Determine the [x, y] coordinate at the center of the cell enclosing the given text.  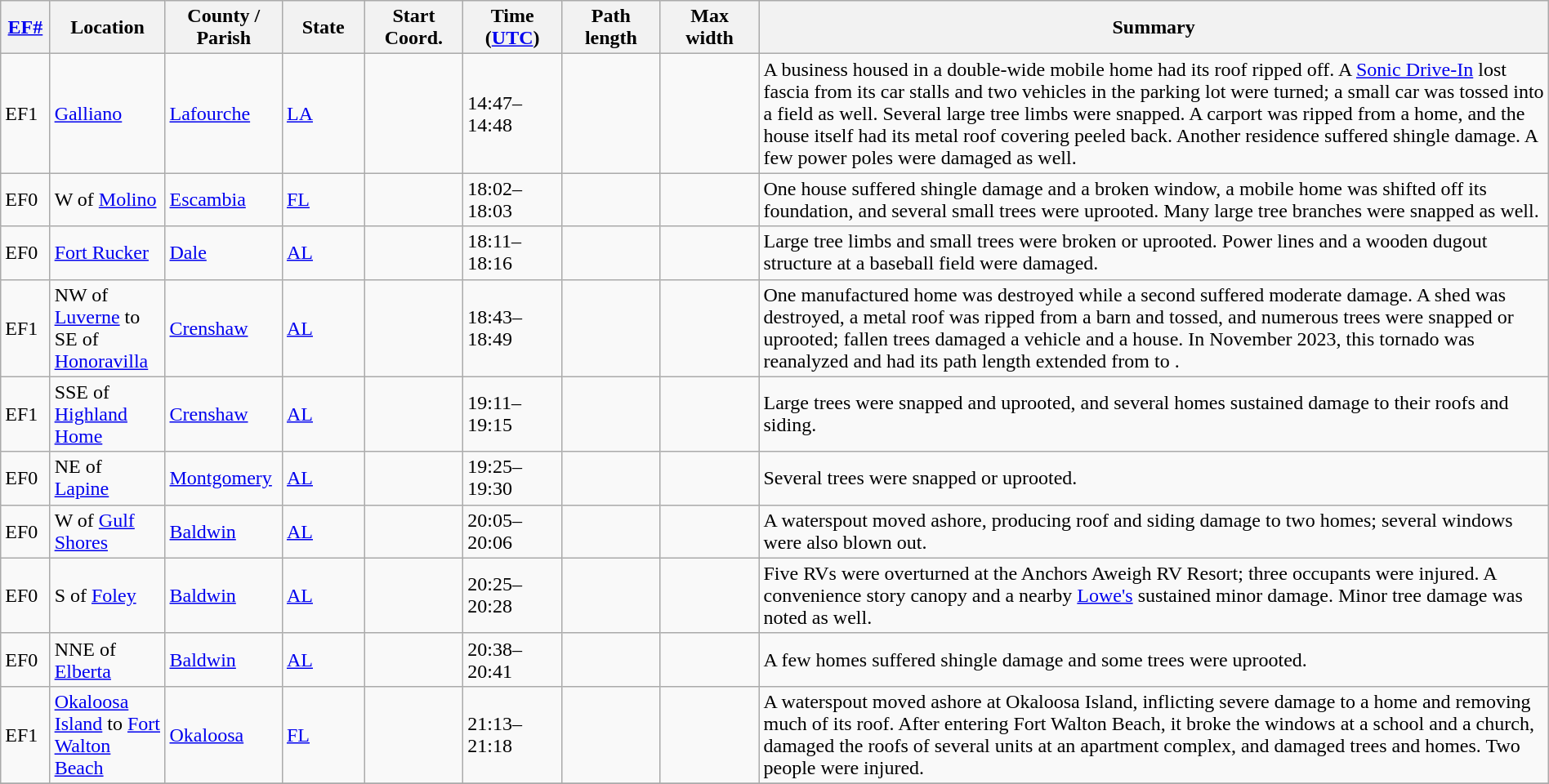
20:05–20:06 [513, 531]
NNE of Elberta [108, 660]
18:11–18:16 [513, 253]
21:13–21:18 [513, 735]
19:11–19:15 [513, 414]
Lafourche [224, 114]
Dale [224, 253]
Time (UTC) [513, 28]
Start Coord. [413, 28]
Okaloosa [224, 735]
Large tree limbs and small trees were broken or uprooted. Power lines and a wooden dugout structure at a baseball field were damaged. [1154, 253]
19:25–19:30 [513, 479]
NW of Luverne to SE of Honoravilla [108, 328]
W of Gulf Shores [108, 531]
Several trees were snapped or uprooted. [1154, 479]
NE of Lapine [108, 479]
Galliano [108, 114]
Large trees were snapped and uprooted, and several homes sustained damage to their roofs and siding. [1154, 414]
Okaloosa Island to Fort Walton Beach [108, 735]
S of Foley [108, 595]
Summary [1154, 28]
A waterspout moved ashore, producing roof and siding damage to two homes; several windows were also blown out. [1154, 531]
Montgomery [224, 479]
18:02–18:03 [513, 199]
SSE of Highland Home [108, 414]
A few homes suffered shingle damage and some trees were uprooted. [1154, 660]
EF# [25, 28]
LA [324, 114]
State [324, 28]
W of Molino [108, 199]
Escambia [224, 199]
Max width [709, 28]
Location [108, 28]
Path length [611, 28]
Fort Rucker [108, 253]
14:47–14:48 [513, 114]
County / Parish [224, 28]
18:43–18:49 [513, 328]
20:25–20:28 [513, 595]
20:38–20:41 [513, 660]
